Identify which cell holds the provided text, then report its [x, y] central coordinate. 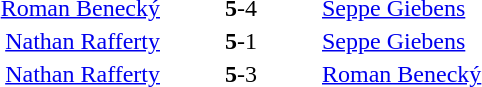
5-1 [240, 41]
